Detect which cell encompasses the target text, then output its [X, Y] center coordinate. 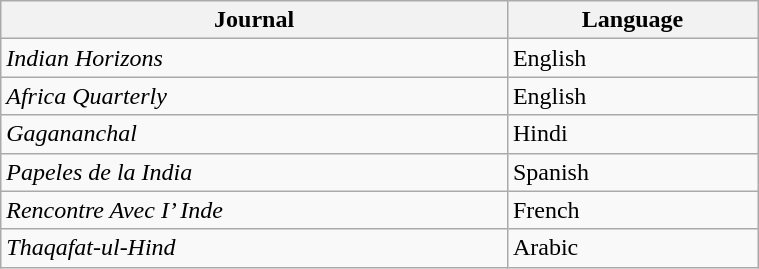
Language [632, 20]
Thaqafat-ul-Hind [254, 248]
Spanish [632, 172]
Journal [254, 20]
Africa Quarterly [254, 96]
Rencontre Avec I’ Inde [254, 210]
French [632, 210]
Gagananchal [254, 134]
Arabic [632, 248]
Papeles de la India [254, 172]
Hindi [632, 134]
Indian Horizons [254, 58]
